Pinpoint the cell where the given text exists, returning its [X, Y] midpoint coordinate. 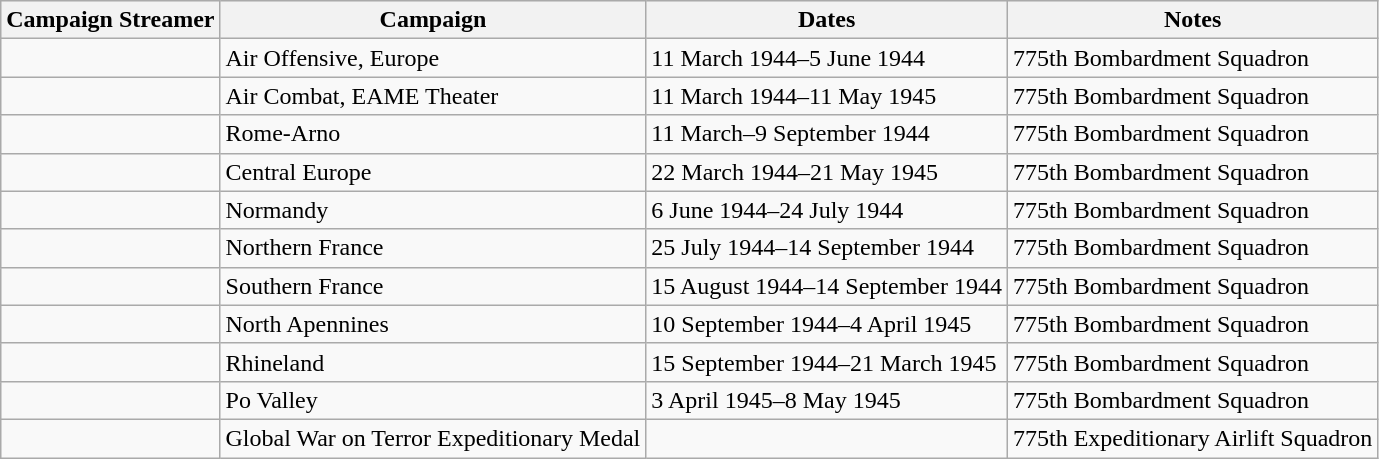
22 March 1944–21 May 1945 [827, 172]
Rome-Arno [433, 134]
3 April 1945–8 May 1945 [827, 400]
Notes [1193, 20]
Rhineland [433, 362]
15 September 1944–21 March 1945 [827, 362]
Po Valley [433, 400]
Southern France [433, 286]
10 September 1944–4 April 1945 [827, 324]
Air Combat, EAME Theater [433, 96]
11 March 1944–5 June 1944 [827, 58]
Campaign [433, 20]
11 March 1944–11 May 1945 [827, 96]
15 August 1944–14 September 1944 [827, 286]
Central Europe [433, 172]
Dates [827, 20]
Air Offensive, Europe [433, 58]
Campaign Streamer [110, 20]
25 July 1944–14 September 1944 [827, 248]
775th Expeditionary Airlift Squadron [1193, 438]
11 March–9 September 1944 [827, 134]
6 June 1944–24 July 1944 [827, 210]
Normandy [433, 210]
Northern France [433, 248]
Global War on Terror Expeditionary Medal [433, 438]
North Apennines [433, 324]
